Scan for the cell matching the given text and deliver its (x, y) coordinate at center. 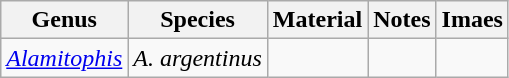
Notes (402, 20)
Genus (64, 20)
A. argentinus (198, 58)
Species (198, 20)
Imaes (472, 20)
Alamitophis (64, 58)
Material (317, 20)
